Return [X, Y] of the center of cell containing provided text 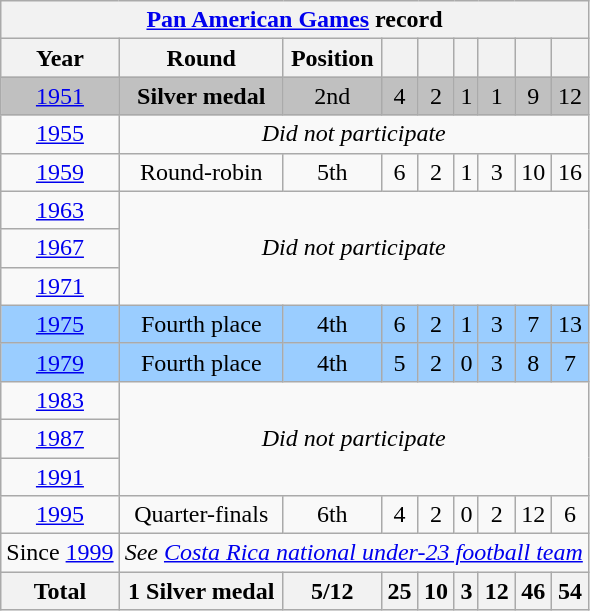
See Costa Rica national under-23 football team [354, 553]
1987 [60, 438]
1979 [60, 362]
1951 [60, 96]
1 Silver medal [201, 591]
Quarter-finals [201, 515]
46 [534, 591]
Total [60, 591]
5/12 [332, 591]
54 [570, 591]
Silver medal [201, 96]
2nd [332, 96]
5 [400, 362]
25 [400, 591]
5th [332, 172]
16 [570, 172]
1975 [60, 324]
1959 [60, 172]
Position [332, 58]
1991 [60, 477]
1971 [60, 286]
13 [570, 324]
Pan American Games record [295, 20]
1955 [60, 134]
1995 [60, 515]
9 [534, 96]
Year [60, 58]
1967 [60, 248]
1963 [60, 210]
Round [201, 58]
6th [332, 515]
Round-robin [201, 172]
Since 1999 [60, 553]
1983 [60, 400]
8 [534, 362]
